Return the (X, Y) coordinate for the center point of the cell that contains the specified text.  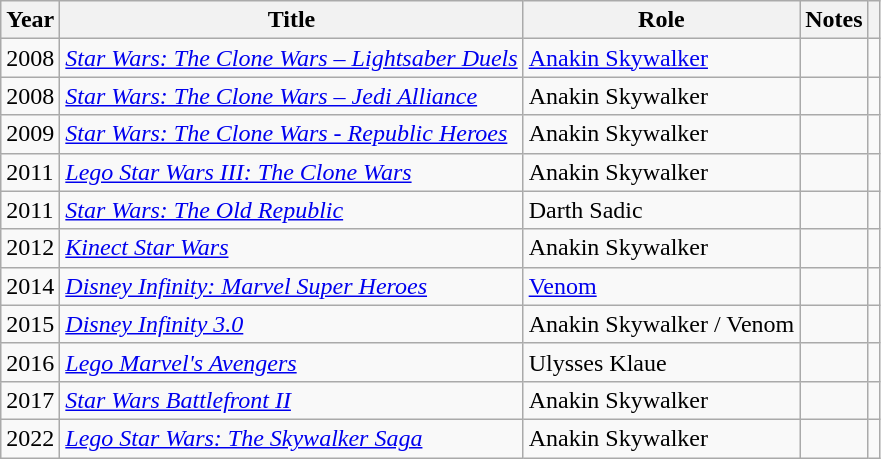
Kinect Star Wars (292, 248)
Lego Star Wars: The Skywalker Saga (292, 438)
Year (30, 20)
Darth Sadic (662, 210)
Star Wars: The Old Republic (292, 210)
Notes (834, 20)
Star Wars Battlefront II (292, 400)
2016 (30, 362)
Disney Infinity 3.0 (292, 324)
Star Wars: The Clone Wars - Republic Heroes (292, 134)
Ulysses Klaue (662, 362)
2017 (30, 400)
Star Wars: The Clone Wars – Lightsaber Duels (292, 58)
Title (292, 20)
2012 (30, 248)
Anakin Skywalker / Venom (662, 324)
Disney Infinity: Marvel Super Heroes (292, 286)
Lego Star Wars III: The Clone Wars (292, 172)
Star Wars: The Clone Wars – Jedi Alliance (292, 96)
Venom (662, 286)
2009 (30, 134)
2015 (30, 324)
2022 (30, 438)
Role (662, 20)
Lego Marvel's Avengers (292, 362)
2014 (30, 286)
